Return (X, Y) of the center of cell containing provided text 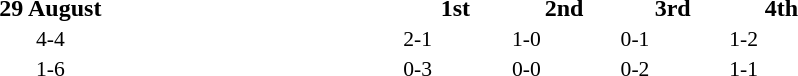
0-1 (672, 39)
1-0 (564, 39)
2-1 (456, 39)
